From the cell containing the given text, extract its center point as [x, y] coordinate. 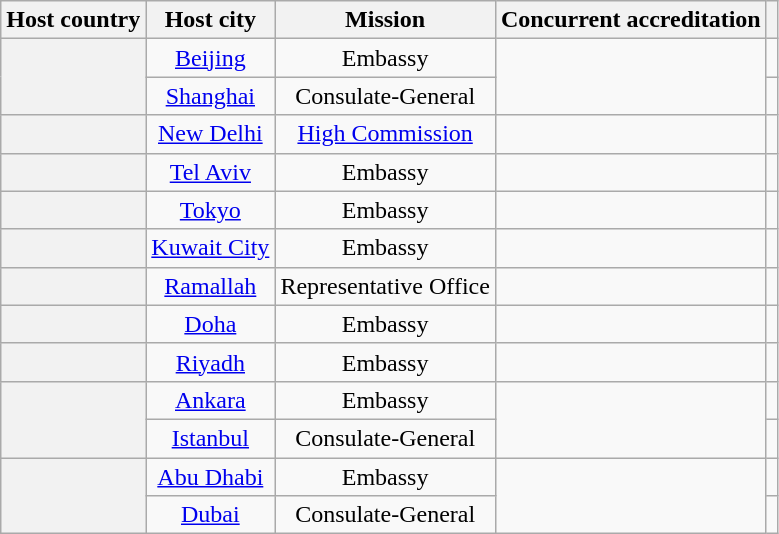
Istanbul [210, 438]
Riyadh [210, 362]
Representative Office [386, 286]
Kuwait City [210, 248]
New Delhi [210, 134]
Ramallah [210, 286]
Tokyo [210, 210]
Host city [210, 20]
Shanghai [210, 96]
Doha [210, 324]
Tel Aviv [210, 172]
Mission [386, 20]
Host country [74, 20]
Beijing [210, 58]
Ankara [210, 400]
High Commission [386, 134]
Dubai [210, 515]
Concurrent accreditation [630, 20]
Abu Dhabi [210, 477]
